Find where the given text appears and provide that cell's center as (x, y) coordinate. 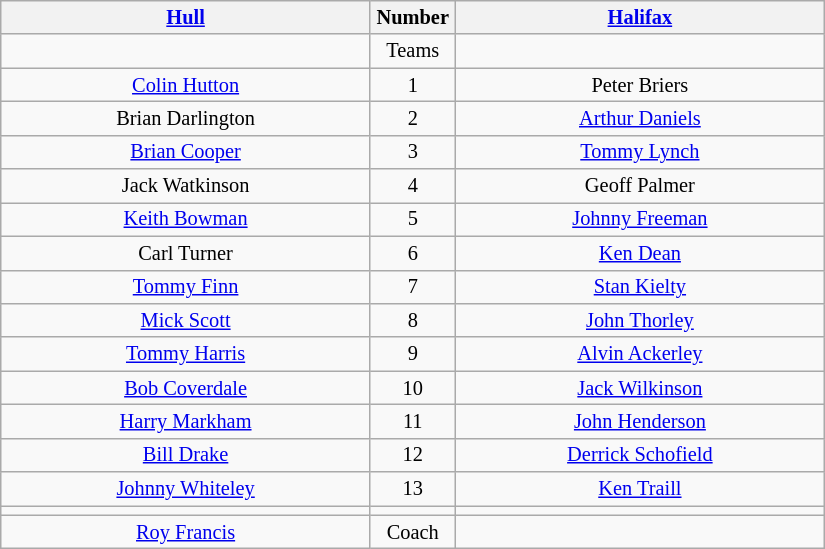
Johnny Whiteley (186, 489)
Harry Markham (186, 421)
7 (412, 287)
9 (412, 354)
Brian Cooper (186, 152)
John Thorley (640, 320)
Ken Traill (640, 489)
Halifax (640, 17)
Hull (186, 17)
2 (412, 118)
Alvin Ackerley (640, 354)
Peter Briers (640, 85)
6 (412, 253)
10 (412, 388)
Stan Kielty (640, 287)
5 (412, 219)
Johnny Freeman (640, 219)
Coach (412, 532)
Brian Darlington (186, 118)
Ken Dean (640, 253)
John Henderson (640, 421)
Bob Coverdale (186, 388)
4 (412, 186)
Teams (412, 51)
Number (412, 17)
Jack Watkinson (186, 186)
1 (412, 85)
Roy Francis (186, 532)
Jack Wilkinson (640, 388)
Derrick Schofield (640, 455)
Tommy Lynch (640, 152)
11 (412, 421)
Carl Turner (186, 253)
Arthur Daniels (640, 118)
Mick Scott (186, 320)
12 (412, 455)
13 (412, 489)
Tommy Harris (186, 354)
3 (412, 152)
Bill Drake (186, 455)
Tommy Finn (186, 287)
Geoff Palmer (640, 186)
Colin Hutton (186, 85)
Keith Bowman (186, 219)
8 (412, 320)
